Scan for the cell matching the given text and deliver its (X, Y) coordinate at center. 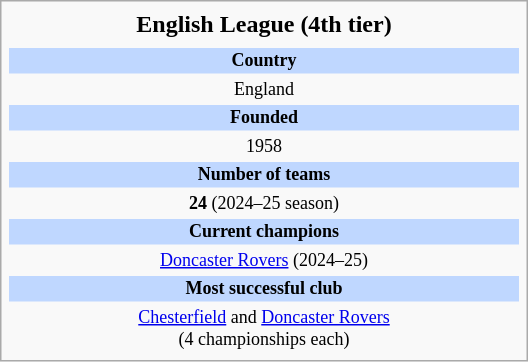
Country (264, 61)
Current champions (264, 232)
24 (2024–25 season) (264, 204)
Chesterfield and Doncaster Rovers(4 championships each) (264, 329)
Most successful club (264, 289)
1958 (264, 147)
England (264, 90)
Founded (264, 118)
English League (4th tier) (264, 24)
Doncaster Rovers (2024–25) (264, 261)
Number of teams (264, 175)
